Scan for the cell matching the given text and deliver its [x, y] coordinate at center. 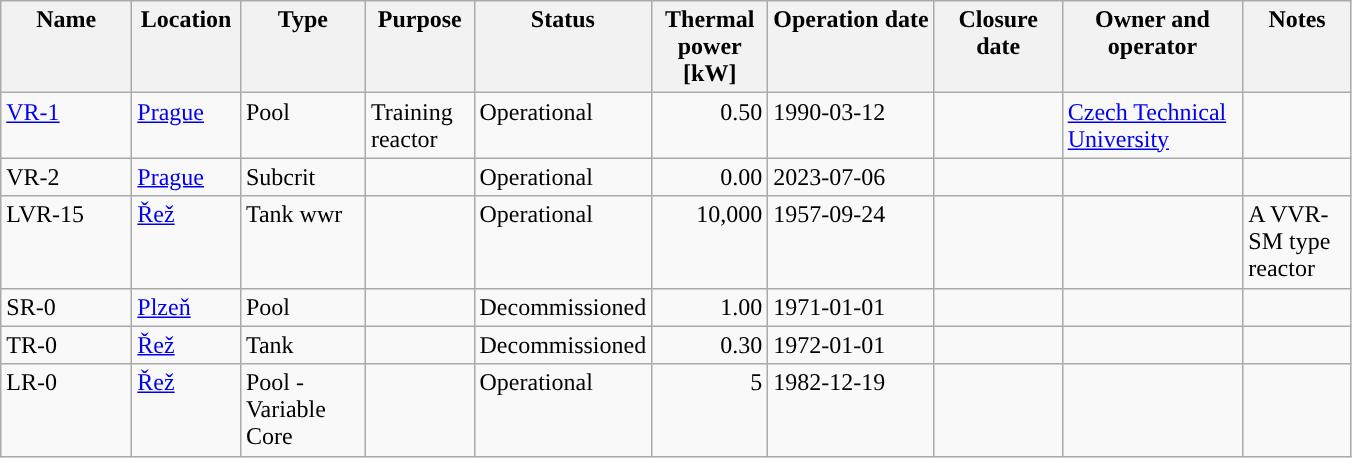
TR-0 [66, 345]
Thermal power [kW] [710, 47]
Plzeň [186, 307]
Closure date [998, 47]
1982-12-19 [851, 410]
Pool - Variable Core [302, 410]
Name [66, 47]
Tank wwr [302, 242]
LR-0 [66, 410]
5 [710, 410]
2023-07-06 [851, 177]
Operation date [851, 47]
A VVR-SM type reactor [1298, 242]
Owner and operator [1152, 47]
Subcrit [302, 177]
0.30 [710, 345]
1972-01-01 [851, 345]
Tank [302, 345]
0.00 [710, 177]
1.00 [710, 307]
Type [302, 47]
Notes [1298, 47]
1990-03-12 [851, 126]
Location [186, 47]
Training reactor [420, 126]
Purpose [420, 47]
Czech Technical University [1152, 126]
1957-09-24 [851, 242]
10,000 [710, 242]
SR-0 [66, 307]
VR-1 [66, 126]
LVR-15 [66, 242]
0.50 [710, 126]
VR-2 [66, 177]
1971-01-01 [851, 307]
Status [563, 47]
